From the cell containing the given text, extract its center point as (X, Y) coordinate. 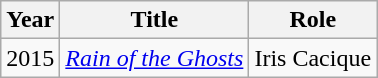
2015 (30, 58)
Role (313, 20)
Iris Cacique (313, 58)
Year (30, 20)
Title (154, 20)
Rain of the Ghosts (154, 58)
